Find where the given text appears and provide that cell's center as (X, Y) coordinate. 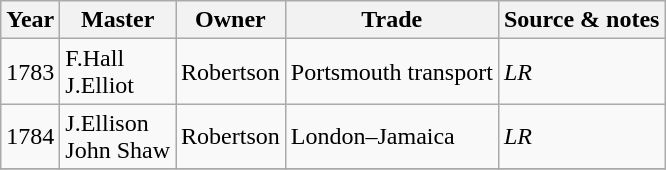
Portsmouth transport (392, 72)
J.EllisonJohn Shaw (118, 136)
F.HallJ.Elliot (118, 72)
Master (118, 20)
Year (30, 20)
Trade (392, 20)
Owner (231, 20)
London–Jamaica (392, 136)
1784 (30, 136)
1783 (30, 72)
Source & notes (582, 20)
